For the text-containing cell, return its midpoint in (X, Y) coordinate format. 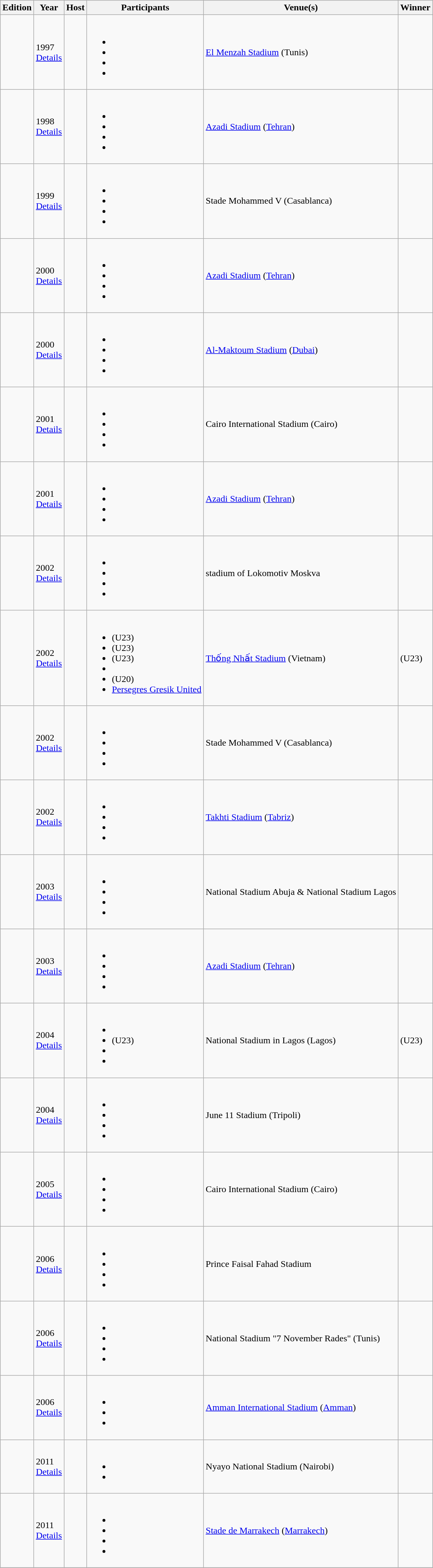
1999Details (49, 201)
National Stadium Abuja & National Stadium Lagos (301, 892)
Winner (415, 8)
El Menzah Stadium (Tunis) (301, 52)
2005Details (49, 1189)
National Stadium in Lagos (Lagos) (301, 1041)
National Stadium "7 November Rades" (Tunis) (301, 1338)
June 11 Stadium (Tripoli) (301, 1115)
Year (49, 8)
Stade de Marrakech (Marrakech) (301, 1530)
Host (75, 8)
Nyayo National Stadium (Nairobi) (301, 1466)
Edition (17, 8)
Thống Nhất Stadium (Vietnam) (301, 658)
Amman International Stadium (Amman) (301, 1408)
Al-Maktoum Stadium (Dubai) (301, 350)
Venue(s) (301, 8)
Takhti Stadium (Tabriz) (301, 817)
(U23) (U23) (U23) (U20)Persegres Gresik United (145, 658)
Participants (145, 8)
Prince Faisal Fahad Stadium (301, 1264)
stadium of Lokomotiv Moskva (301, 573)
1997Details (49, 52)
1998Details (49, 127)
